Output the (X, Y) coordinate of the center of the cell containing the given text.  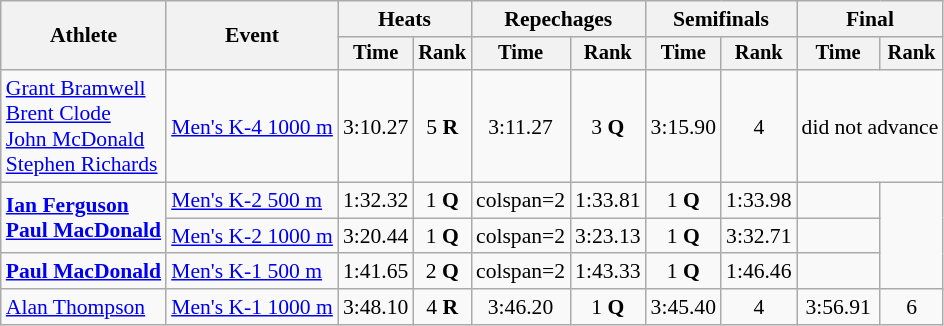
3:20.44 (376, 236)
3:48.10 (376, 307)
Men's K-2 1000 m (252, 236)
3:32.71 (758, 236)
Men's K-2 500 m (252, 201)
5 R (442, 126)
Final (870, 19)
Alan Thompson (84, 307)
Paul MacDonald (84, 272)
1:33.98 (758, 201)
Men's K-1 500 m (252, 272)
3:46.20 (520, 307)
3:11.27 (520, 126)
1:41.65 (376, 272)
1:43.33 (608, 272)
Grant BramwellBrent ClodeJohn McDonaldStephen Richards (84, 126)
3 Q (608, 126)
3:23.13 (608, 236)
Repechages (558, 19)
Heats (404, 19)
Men's K-4 1000 m (252, 126)
Event (252, 36)
1:46.46 (758, 272)
did not advance (870, 126)
Athlete (84, 36)
3:10.27 (376, 126)
1:33.81 (608, 201)
2 Q (442, 272)
Semifinals (722, 19)
4 R (442, 307)
6 (912, 307)
3:45.40 (684, 307)
3:15.90 (684, 126)
1:32.32 (376, 201)
Ian FergusonPaul MacDonald (84, 218)
3:56.91 (838, 307)
Men's K-1 1000 m (252, 307)
